Extract the (X, Y) coordinate from the center of the cell holding the provided text.  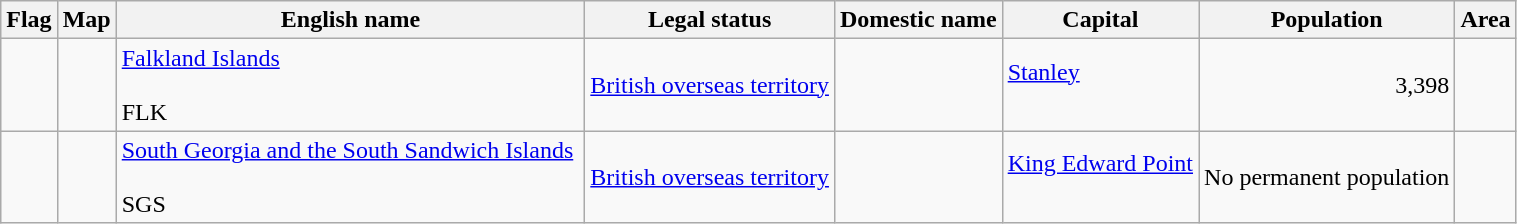
King Edward Point (1100, 177)
Map (86, 20)
Flag (29, 20)
Falkland Islands FLK (350, 85)
Domestic name (918, 20)
Population (1327, 20)
Legal status (710, 20)
Capital (1100, 20)
Stanley (1100, 85)
Area (1486, 20)
No permanent population (1327, 177)
South Georgia and the South Sandwich Islands SGS (350, 177)
English name (350, 20)
3,398 (1327, 85)
